Scan for the cell matching the given text and deliver its [x, y] coordinate at center. 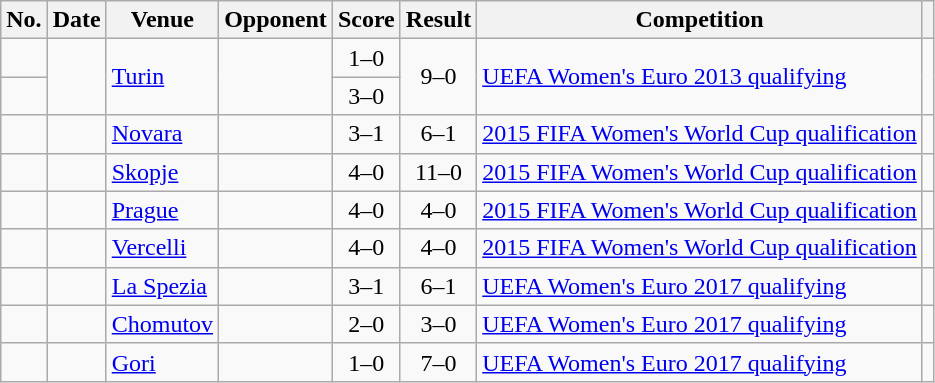
UEFA Women's Euro 2013 qualifying [700, 77]
Turin [162, 77]
No. [24, 20]
9–0 [438, 77]
Result [438, 20]
La Spezia [162, 286]
Vercelli [162, 248]
Venue [162, 20]
Opponent [276, 20]
11–0 [438, 172]
2–0 [366, 324]
Date [76, 20]
Gori [162, 362]
Prague [162, 210]
Score [366, 20]
Chomutov [162, 324]
Novara [162, 134]
7–0 [438, 362]
Competition [700, 20]
Skopje [162, 172]
